Capture the cell that displays the provided text and extract its (X, Y) central coordinate. 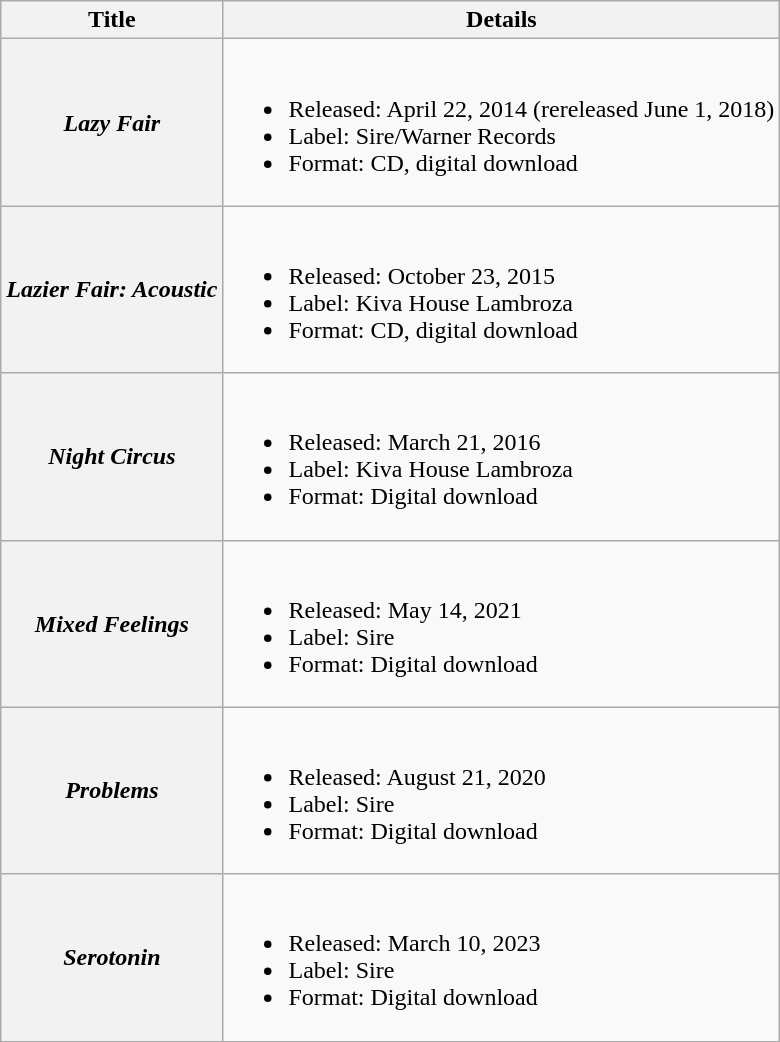
Details (502, 20)
Released: May 14, 2021Label: SireFormat: Digital download (502, 624)
Title (112, 20)
Lazier Fair: Acoustic (112, 290)
Lazy Fair (112, 122)
Released: August 21, 2020Label: SireFormat: Digital download (502, 790)
Night Circus (112, 456)
Serotonin (112, 958)
Released: March 21, 2016Label: Kiva House LambrozaFormat: Digital download (502, 456)
Released: April 22, 2014 (rereleased June 1, 2018)Label: Sire/Warner RecordsFormat: CD, digital download (502, 122)
Problems (112, 790)
Released: March 10, 2023Label: SireFormat: Digital download (502, 958)
Released: October 23, 2015Label: Kiva House LambrozaFormat: CD, digital download (502, 290)
Mixed Feelings (112, 624)
